Pinpoint the cell where the given text exists, returning its [X, Y] midpoint coordinate. 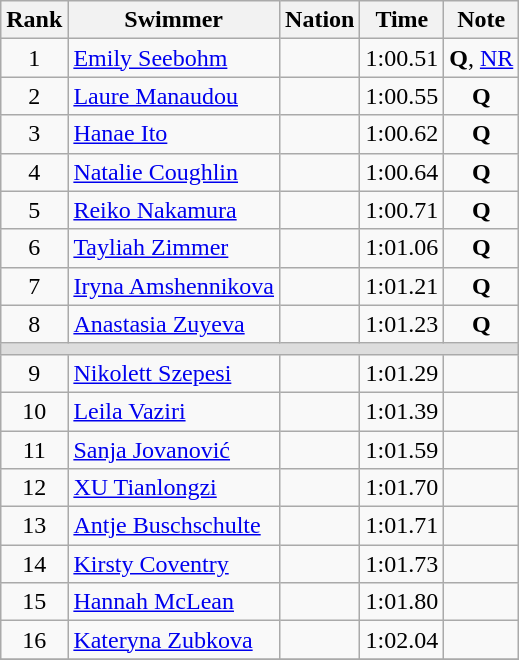
1:00.62 [402, 134]
7 [34, 286]
1:01.06 [402, 248]
Reiko Nakamura [174, 210]
1:02.04 [402, 640]
4 [34, 172]
Kirsty Coventry [174, 564]
1:01.80 [402, 602]
Hanae Ito [174, 134]
Anastasia Zuyeva [174, 324]
1:01.70 [402, 488]
15 [34, 602]
Emily Seebohm [174, 58]
1:01.59 [402, 449]
Iryna Amshennikova [174, 286]
1:00.55 [402, 96]
Sanja Jovanović [174, 449]
1 [34, 58]
1:01.23 [402, 324]
XU Tianlongzi [174, 488]
Tayliah Zimmer [174, 248]
10 [34, 411]
1:01.73 [402, 564]
Time [402, 20]
5 [34, 210]
1:00.64 [402, 172]
Laure Manaudou [174, 96]
1:00.71 [402, 210]
Note [482, 20]
Q, NR [482, 58]
Leila Vaziri [174, 411]
13 [34, 526]
Kateryna Zubkova [174, 640]
14 [34, 564]
Swimmer [174, 20]
Natalie Coughlin [174, 172]
1:01.29 [402, 373]
2 [34, 96]
Antje Buschschulte [174, 526]
1:00.51 [402, 58]
Nation [320, 20]
6 [34, 248]
Hannah McLean [174, 602]
9 [34, 373]
16 [34, 640]
1:01.39 [402, 411]
3 [34, 134]
12 [34, 488]
1:01.71 [402, 526]
Rank [34, 20]
Nikolett Szepesi [174, 373]
8 [34, 324]
1:01.21 [402, 286]
11 [34, 449]
